Output the [x, y] coordinate of the center of the cell containing the given text.  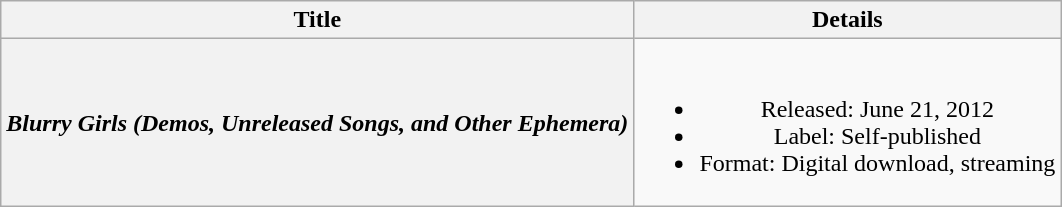
Blurry Girls (Demos, Unreleased Songs, and Other Ephemera) [318, 122]
Details [848, 20]
Title [318, 20]
Released: June 21, 2012Label: Self-publishedFormat: Digital download, streaming [848, 122]
